Determine the [x, y] coordinate at the center of the cell enclosing the given text.  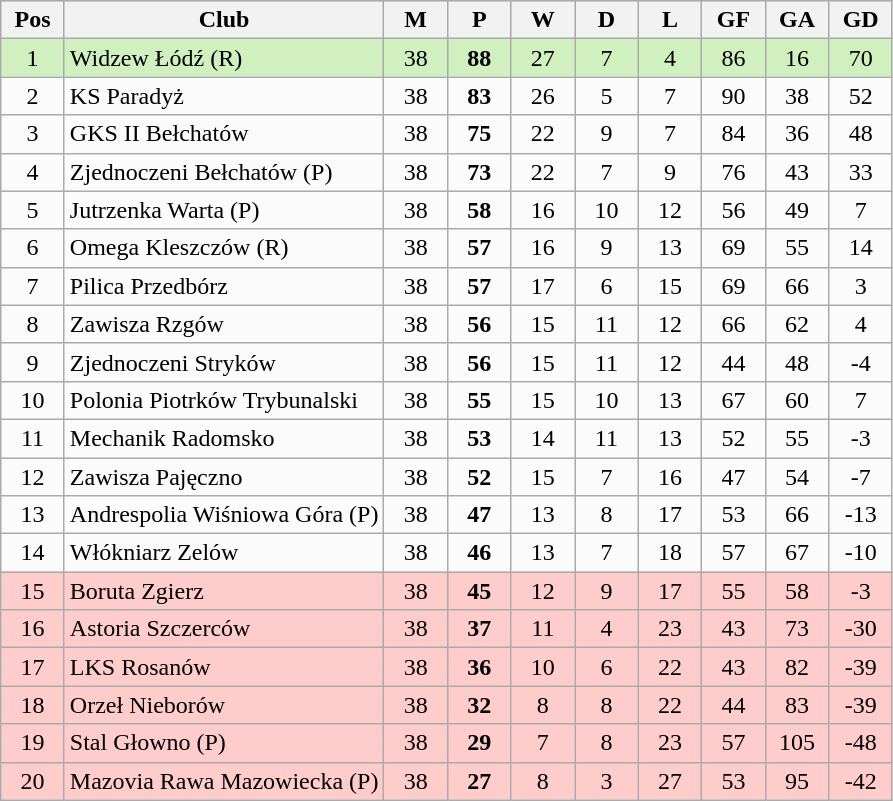
75 [479, 134]
95 [797, 781]
Boruta Zgierz [224, 591]
29 [479, 743]
105 [797, 743]
Zjednoczeni Bełchatów (P) [224, 172]
2 [33, 96]
KS Paradyż [224, 96]
P [479, 20]
D [607, 20]
Widzew Łódź (R) [224, 58]
45 [479, 591]
LKS Rosanów [224, 667]
W [543, 20]
82 [797, 667]
Zjednoczeni Stryków [224, 362]
Jutrzenka Warta (P) [224, 210]
GA [797, 20]
L [670, 20]
Pilica Przedbórz [224, 286]
Stal Głowno (P) [224, 743]
-30 [861, 629]
GKS II Bełchatów [224, 134]
32 [479, 705]
-48 [861, 743]
Włókniarz Zelów [224, 553]
62 [797, 324]
M [416, 20]
-13 [861, 515]
70 [861, 58]
1 [33, 58]
60 [797, 400]
84 [734, 134]
46 [479, 553]
33 [861, 172]
Orzeł Nieborów [224, 705]
Club [224, 20]
Astoria Szczerców [224, 629]
19 [33, 743]
76 [734, 172]
-10 [861, 553]
Andrespolia Wiśniowa Góra (P) [224, 515]
20 [33, 781]
Mechanik Radomsko [224, 438]
Pos [33, 20]
Zawisza Pajęczno [224, 477]
86 [734, 58]
-7 [861, 477]
Mazovia Rawa Mazowiecka (P) [224, 781]
26 [543, 96]
54 [797, 477]
37 [479, 629]
Polonia Piotrków Trybunalski [224, 400]
GF [734, 20]
49 [797, 210]
88 [479, 58]
Omega Kleszczów (R) [224, 248]
-42 [861, 781]
Zawisza Rzgów [224, 324]
GD [861, 20]
-4 [861, 362]
90 [734, 96]
